Detect which cell encompasses the target text, then output its (X, Y) center coordinate. 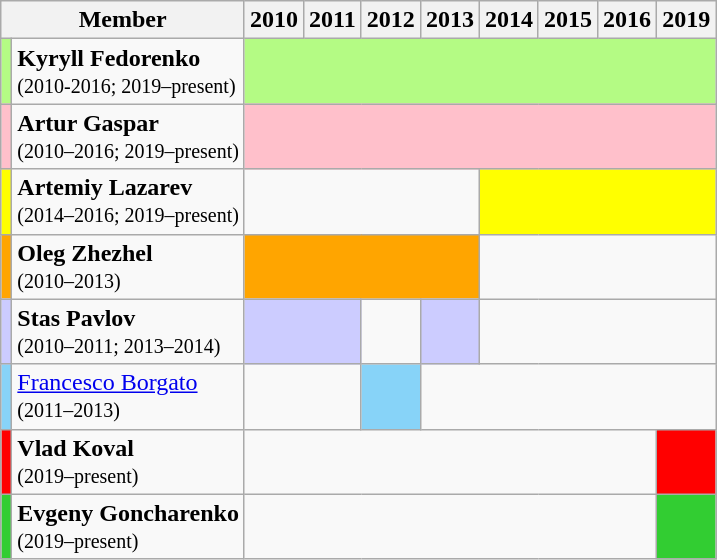
Oleg Zhezhel(2010–2013) (128, 266)
2016 (628, 20)
2014 (508, 20)
2011 (333, 20)
2010 (274, 20)
2013 (450, 20)
2015 (568, 20)
Artur Gaspar(2010–2016; 2019–present) (128, 136)
Member (123, 20)
Kyryll Fedorenko(2010-2016; 2019–present) (128, 72)
Francesco Borgato(2011–2013) (128, 396)
Artemiy Lazarev(2014–2016; 2019–present) (128, 202)
Stas Pavlov(2010–2011; 2013–2014) (128, 332)
Evgeny Goncharenko(2019–present) (128, 526)
2012 (390, 20)
Vlad Koval(2019–present) (128, 462)
2019 (686, 20)
